Determine the (x, y) coordinate at the center of the cell enclosing the given text.  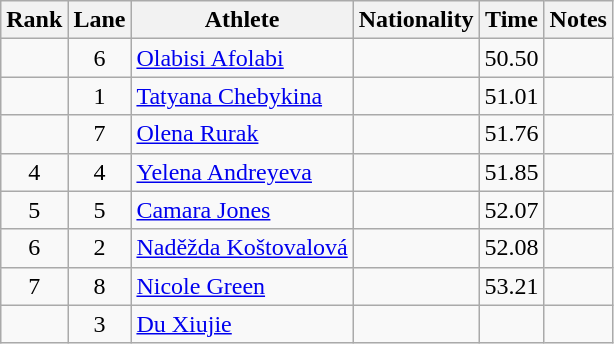
2 (100, 248)
51.76 (512, 134)
51.01 (512, 96)
53.21 (512, 286)
Camara Jones (242, 210)
Olabisi Afolabi (242, 58)
8 (100, 286)
Nationality (416, 20)
50.50 (512, 58)
Notes (578, 20)
Naděžda Koštovalová (242, 248)
Lane (100, 20)
Yelena Andreyeva (242, 172)
51.85 (512, 172)
Time (512, 20)
1 (100, 96)
Tatyana Chebykina (242, 96)
Rank (34, 20)
Olena Rurak (242, 134)
52.07 (512, 210)
Nicole Green (242, 286)
Du Xiujie (242, 324)
3 (100, 324)
52.08 (512, 248)
Athlete (242, 20)
